Extract the (x, y) coordinate from the center of the cell holding the provided text.  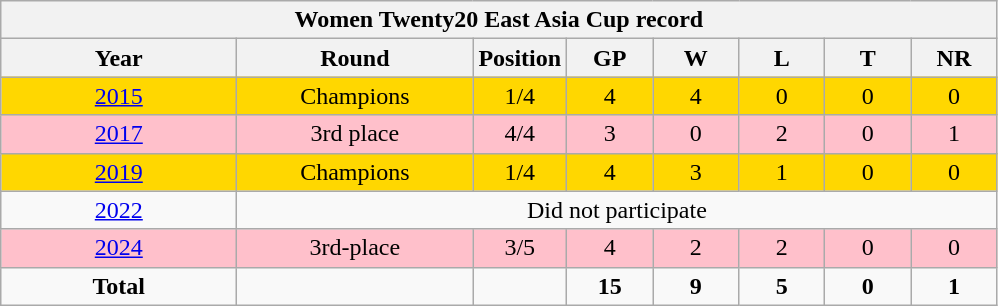
4/4 (520, 134)
2017 (119, 134)
Did not participate (617, 210)
9 (696, 286)
2024 (119, 248)
Position (520, 58)
GP (610, 58)
2019 (119, 172)
Round (355, 58)
2015 (119, 96)
L (782, 58)
3/5 (520, 248)
W (696, 58)
Total (119, 286)
NR (954, 58)
T (868, 58)
Women Twenty20 East Asia Cup record (499, 20)
3rd place (355, 134)
3rd-place (355, 248)
5 (782, 286)
15 (610, 286)
2022 (119, 210)
Year (119, 58)
